Capture the cell that displays the provided text and extract its [X, Y] central coordinate. 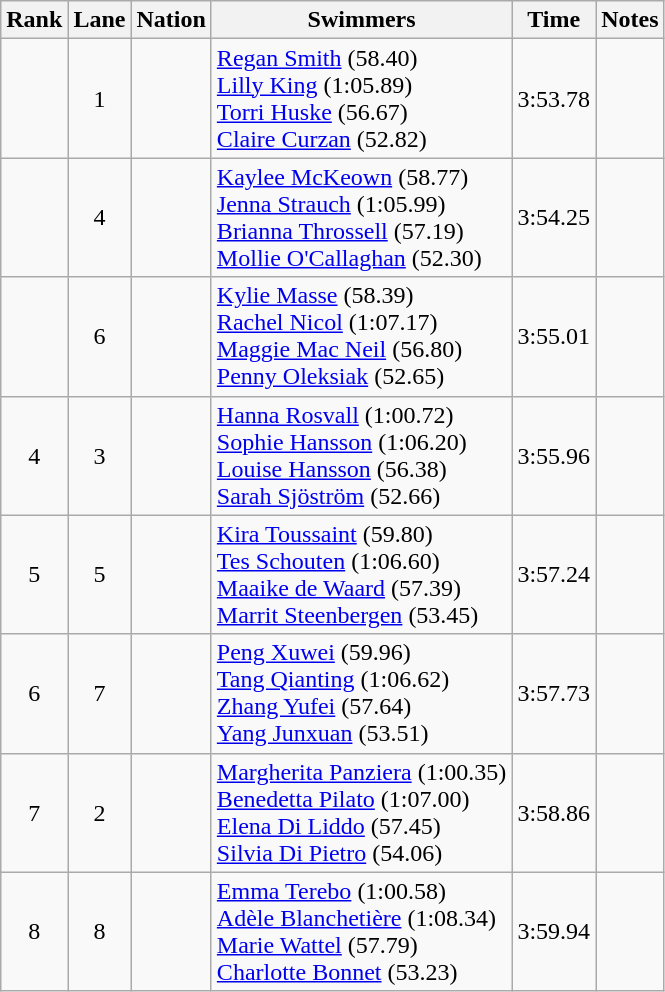
Peng Xuwei (59.96)Tang Qianting (1:06.62)Zhang Yufei (57.64)Yang Junxuan (53.51) [362, 694]
Time [554, 20]
Swimmers [362, 20]
3 [100, 456]
Regan Smith (58.40)Lilly King (1:05.89)Torri Huske (56.67)Claire Curzan (52.82) [362, 98]
3:57.73 [554, 694]
3:54.25 [554, 218]
Kylie Masse (58.39)Rachel Nicol (1:07.17)Maggie Mac Neil (56.80)Penny Oleksiak (52.65) [362, 336]
3:59.94 [554, 932]
Lane [100, 20]
Notes [630, 20]
Hanna Rosvall (1:00.72)Sophie Hansson (1:06.20)Louise Hansson (56.38)Sarah Sjöström (52.66) [362, 456]
1 [100, 98]
Nation [171, 20]
Kaylee McKeown (58.77)Jenna Strauch (1:05.99)Brianna Throssell (57.19)Mollie O'Callaghan (52.30) [362, 218]
2 [100, 812]
3:53.78 [554, 98]
Kira Toussaint (59.80)Tes Schouten (1:06.60)Maaike de Waard (57.39)Marrit Steenbergen (53.45) [362, 574]
3:58.86 [554, 812]
Margherita Panziera (1:00.35)Benedetta Pilato (1:07.00)Elena Di Liddo (57.45)Silvia Di Pietro (54.06) [362, 812]
Rank [34, 20]
3:55.96 [554, 456]
Emma Terebo (1:00.58)Adèle Blanchetière (1:08.34)Marie Wattel (57.79)Charlotte Bonnet (53.23) [362, 932]
3:57.24 [554, 574]
3:55.01 [554, 336]
